Provide the (x, y) coordinate of the cell's center where the given text is located.  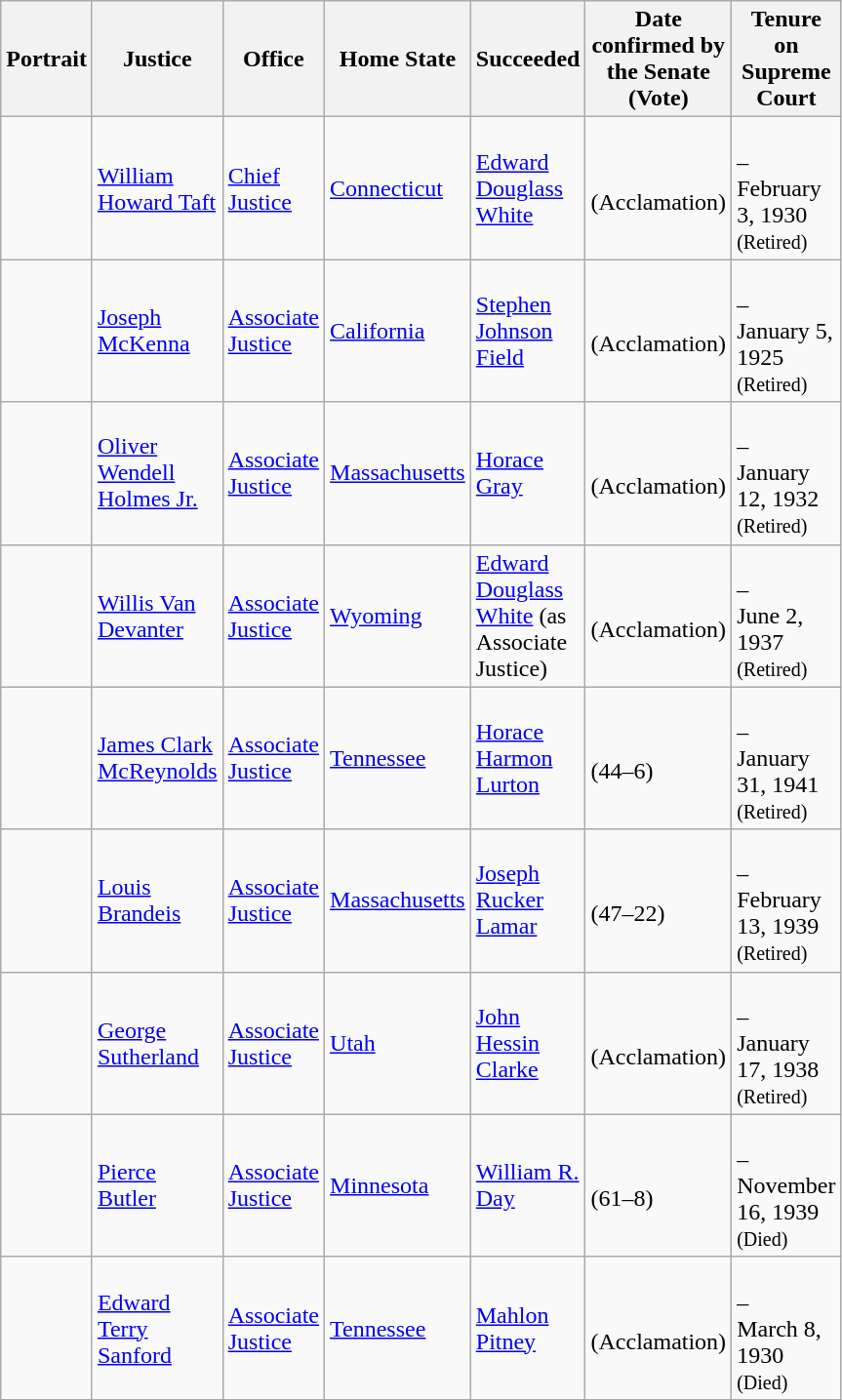
(61–8) (659, 1185)
James Clark McReynolds (157, 758)
Edward Douglass White (as Associate Justice) (528, 616)
Horace Harmon Lurton (528, 758)
–January 12, 1932(Retired) (786, 473)
Oliver Wendell Holmes Jr. (157, 473)
California (398, 331)
Stephen Johnson Field (528, 331)
Joseph Rucker Lamar (528, 900)
–January 31, 1941(Retired) (786, 758)
–November 16, 1939(Died) (786, 1185)
Succeeded (528, 59)
Minnesota (398, 1185)
William Howard Taft (157, 188)
(47–22) (659, 900)
John Hessin Clarke (528, 1043)
Justice (157, 59)
Edward Douglass White (528, 188)
(44–6) (659, 758)
Utah (398, 1043)
Edward Terry Sanford (157, 1328)
Office (273, 59)
–March 8, 1930(Died) (786, 1328)
Joseph McKenna (157, 331)
William R. Day (528, 1185)
Connecticut (398, 188)
Home State (398, 59)
Horace Gray (528, 473)
Pierce Butler (157, 1185)
Louis Brandeis (157, 900)
–February 3, 1930(Retired) (786, 188)
–February 13, 1939(Retired) (786, 900)
–January 17, 1938(Retired) (786, 1043)
George Sutherland (157, 1043)
Willis Van Devanter (157, 616)
Chief Justice (273, 188)
Wyoming (398, 616)
Date confirmed by the Senate(Vote) (659, 59)
Tenure on Supreme Court (786, 59)
Portrait (47, 59)
Mahlon Pitney (528, 1328)
–June 2, 1937(Retired) (786, 616)
–January 5, 1925(Retired) (786, 331)
